Identify which cell holds the provided text, then report its (x, y) central coordinate. 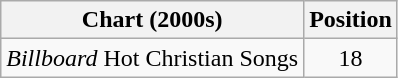
Chart (2000s) (152, 20)
18 (351, 58)
Billboard Hot Christian Songs (152, 58)
Position (351, 20)
